Identify which cell holds the provided text, then report its (X, Y) central coordinate. 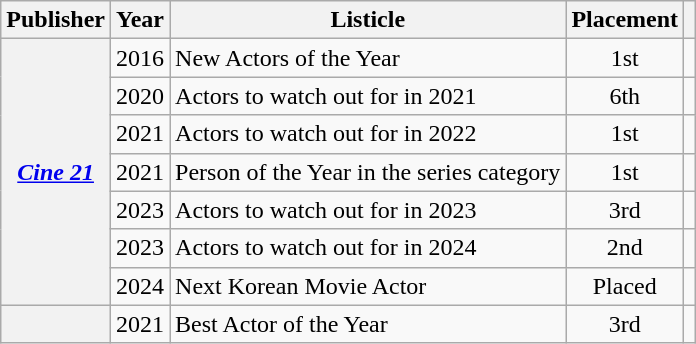
Cine 21 (56, 172)
2020 (140, 96)
Placed (625, 286)
Best Actor of the Year (368, 324)
2016 (140, 58)
Actors to watch out for in 2024 (368, 248)
Publisher (56, 20)
Person of the Year in the series category (368, 172)
Listicle (368, 20)
6th (625, 96)
2nd (625, 248)
Year (140, 20)
New Actors of the Year (368, 58)
Actors to watch out for in 2022 (368, 134)
Placement (625, 20)
Actors to watch out for in 2023 (368, 210)
Actors to watch out for in 2021 (368, 96)
Next Korean Movie Actor (368, 286)
2024 (140, 286)
